Return (x, y) of the center of cell containing provided text 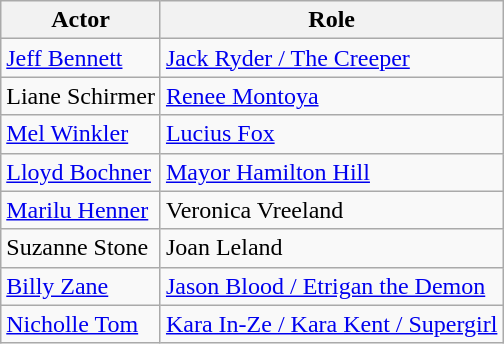
Liane Schirmer (81, 96)
Billy Zane (81, 286)
Mel Winkler (81, 134)
Joan Leland (331, 248)
Lucius Fox (331, 134)
Nicholle Tom (81, 324)
Role (331, 20)
Actor (81, 20)
Jason Blood / Etrigan the Demon (331, 286)
Kara In-Ze / Kara Kent / Supergirl (331, 324)
Renee Montoya (331, 96)
Mayor Hamilton Hill (331, 172)
Jeff Bennett (81, 58)
Lloyd Bochner (81, 172)
Suzanne Stone (81, 248)
Veronica Vreeland (331, 210)
Marilu Henner (81, 210)
Jack Ryder / The Creeper (331, 58)
